Provide the [X, Y] coordinate of the cell's center where the given text is located.  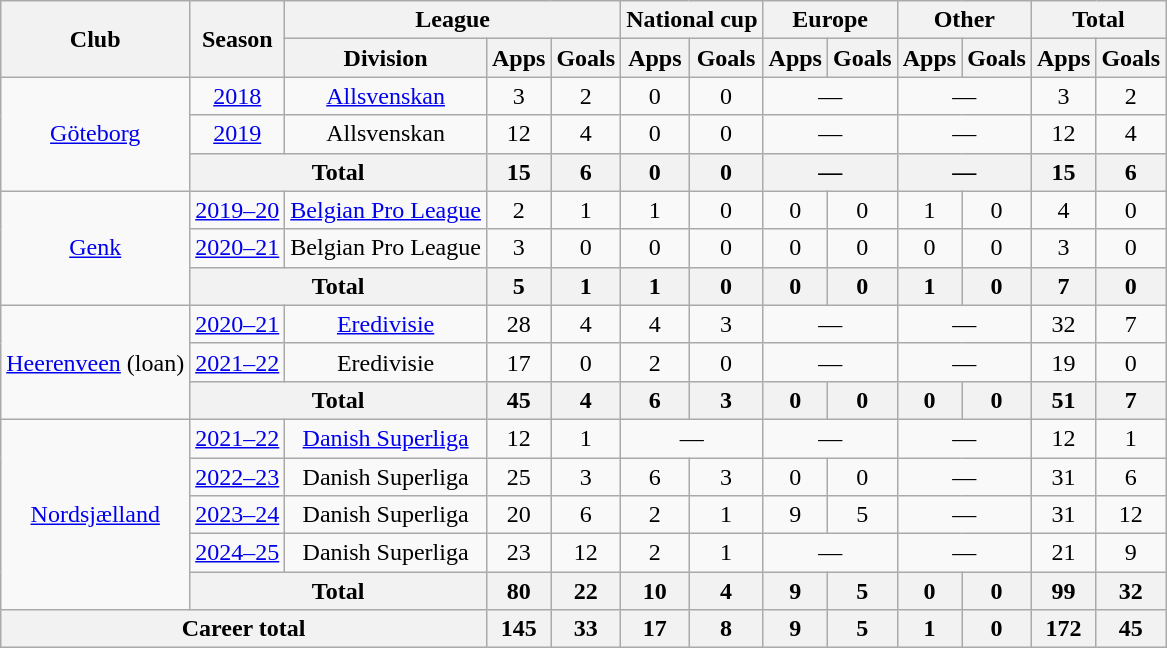
80 [518, 591]
National cup [692, 20]
51 [1063, 400]
2024–25 [238, 553]
33 [586, 629]
20 [518, 515]
145 [518, 629]
2019–20 [238, 210]
2022–23 [238, 477]
172 [1063, 629]
League [453, 20]
Heerenveen (loan) [96, 362]
Career total [244, 629]
Club [96, 39]
Division [386, 58]
19 [1063, 362]
23 [518, 553]
Göteborg [96, 134]
25 [518, 477]
8 [726, 629]
Nordsjælland [96, 514]
99 [1063, 591]
Genk [96, 248]
Europe [830, 20]
2018 [238, 96]
10 [655, 591]
Season [238, 39]
Other [964, 20]
2023–24 [238, 515]
21 [1063, 553]
2019 [238, 134]
22 [586, 591]
28 [518, 324]
